Pinpoint the cell where the given text exists, returning its (X, Y) midpoint coordinate. 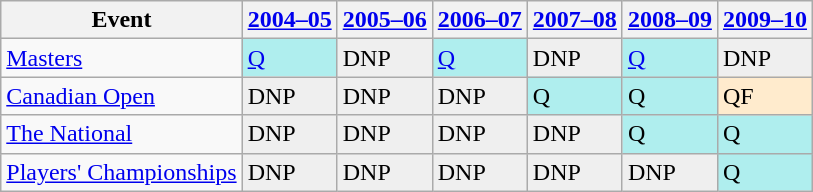
Event (122, 20)
QF (764, 96)
2004–05 (290, 20)
Players' Championships (122, 172)
Canadian Open (122, 96)
The National (122, 134)
2009–10 (764, 20)
2005–06 (384, 20)
2008–09 (670, 20)
2007–08 (574, 20)
2006–07 (480, 20)
Masters (122, 58)
